Pinpoint the cell where the given text exists, returning its (X, Y) midpoint coordinate. 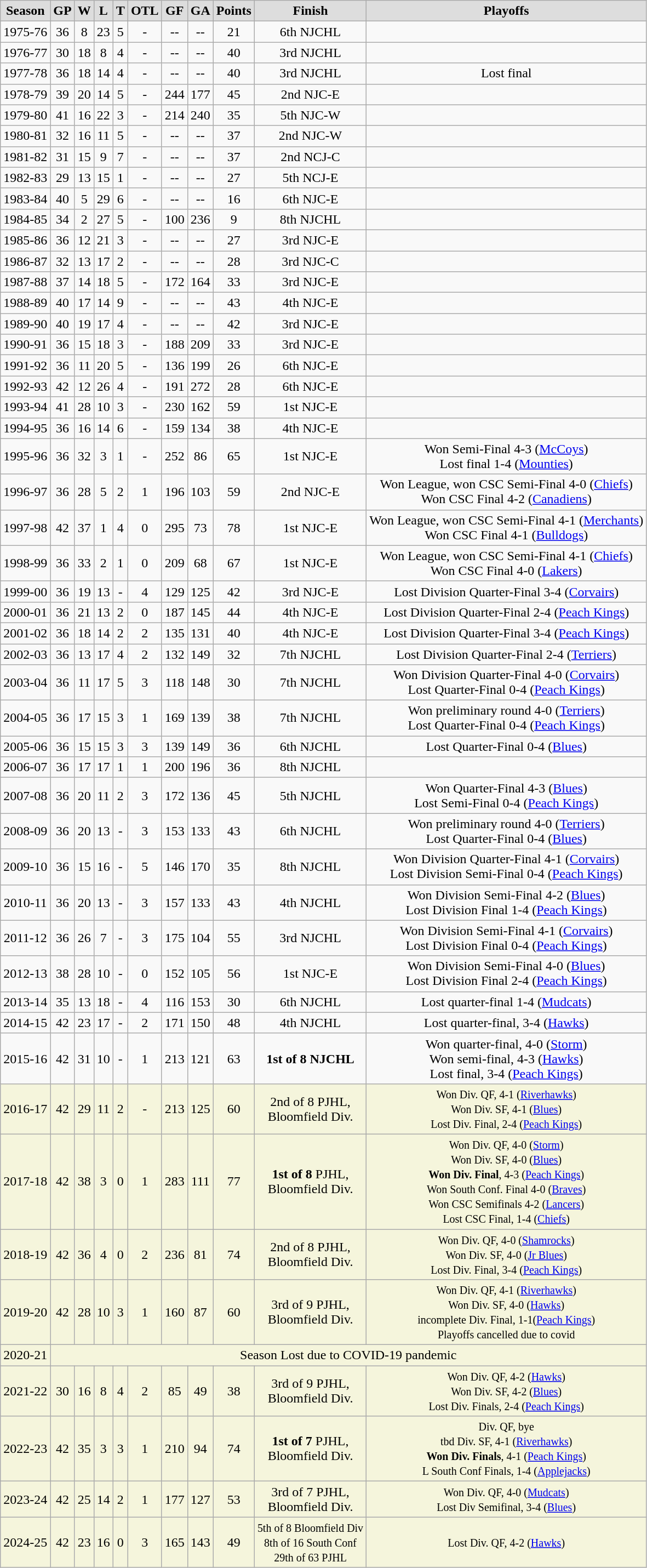
Lost final (506, 73)
1990-91 (25, 345)
2005-06 (25, 746)
1987-88 (25, 282)
73 (201, 527)
2009-10 (25, 867)
Lost quarter-final, 3-4 (Hawks) (506, 1023)
Won Div. QF, 4-0 (Shamrocks)Won Div. SF, 4-0 (Jr Blues)Lost Div. Final, 3-4 (Peach Kings) (506, 1254)
1976-77 (25, 53)
Won Div. QF, 4-0 (Mudcats)Lost Div Semifinal, 3-4 (Blues) (506, 1499)
Lost Division Quarter-Final 3-4 (Peach Kings) (506, 633)
1997-98 (25, 527)
1988-89 (25, 303)
2007-08 (25, 796)
55 (233, 938)
Won Div. QF, 4-2 (Hawks)Won Div. SF, 4-2 (Blues)Lost Div. Finals, 2-4 (Peach Kings) (506, 1391)
1995-96 (25, 456)
1999-00 (25, 591)
81 (201, 1254)
2006-07 (25, 767)
129 (174, 591)
2023-24 (25, 1499)
Points (233, 11)
1989-90 (25, 324)
272 (201, 386)
Lost Division Quarter-Final 3-4 (Corvairs) (506, 591)
175 (174, 938)
135 (174, 633)
2022-23 (25, 1449)
77 (233, 1182)
116 (174, 1002)
Won League, won CSC Semi-Final 4-0 (Chiefs)Won CSC Final 4-2 (Canadiens) (506, 492)
2008-09 (25, 831)
2004-05 (25, 718)
105 (201, 973)
199 (201, 366)
2024-25 (25, 1542)
Playoffs (506, 11)
Won Div. QF, 4-1 (Riverhawks)Won Div. SF, 4-0 (Hawks)incomplete Div. Final, 1-1(Peach Kings) Playoffs cancelled due to covid (506, 1312)
1985-86 (25, 240)
171 (174, 1023)
87 (201, 1312)
94 (201, 1449)
1st of 7 PJHL, Bloomfield Div. (310, 1449)
Lost Division Quarter-Final 2-4 (Terriers) (506, 654)
1977-78 (25, 73)
Lost Div. QF, 4-2 (Hawks) (506, 1542)
252 (174, 456)
1992-93 (25, 386)
1st of 8 NJCHL (310, 1058)
1975-76 (25, 32)
86 (201, 456)
1981-82 (25, 157)
Won Division Semi-Final 4-2 (Blues)Lost Division Final 1-4 (Peach Kings) (506, 902)
1982-83 (25, 178)
2020-21 (25, 1355)
170 (201, 867)
240 (201, 115)
2010-11 (25, 902)
Season (25, 11)
Lost Division Quarter-Final 2-4 (Peach Kings) (506, 612)
Won Division Semi-Final 4-0 (Blues)Lost Division Final 2-4 (Peach Kings) (506, 973)
200 (174, 767)
2nd NCJ-C (310, 157)
127 (201, 1499)
2011-12 (25, 938)
214 (174, 115)
Lost quarter-final 1-4 (Mudcats) (506, 1002)
Season Lost due to COVID-19 pandemic (348, 1355)
78 (233, 527)
295 (174, 527)
68 (201, 563)
Won Quarter-Final 4-3 (Blues)Lost Semi-Final 0-4 (Peach Kings) (506, 796)
244 (174, 94)
283 (174, 1182)
1984-85 (25, 219)
2002-03 (25, 654)
56 (233, 973)
Won League, won CSC Semi-Final 4-1 (Chiefs)Won CSC Final 4-0 (Lakers) (506, 563)
5th of 8 Bloomfield Div8th of 16 South Conf29th of 63 PJHL (310, 1542)
100 (174, 219)
2012-13 (25, 973)
2019-20 (25, 1312)
2017-18 (25, 1182)
22 (103, 115)
159 (174, 428)
230 (174, 407)
44 (233, 612)
34 (62, 219)
1994-95 (25, 428)
2013-14 (25, 1002)
1993-94 (25, 407)
191 (174, 386)
1983-84 (25, 198)
25 (84, 1499)
85 (174, 1391)
210 (174, 1449)
GA (201, 11)
L (103, 11)
111 (201, 1182)
143 (201, 1542)
W (84, 11)
131 (201, 633)
63 (233, 1058)
165 (174, 1542)
3rd of 7 PJHL, Bloomfield Div. (310, 1499)
Lost Quarter-Final 0-4 (Blues) (506, 746)
150 (201, 1023)
3rd NJC-C (310, 261)
148 (201, 683)
2001-02 (25, 633)
Div. QF, byetbd Div. SF, 4-1 (Riverhawks)Won Div. Finals, 4-1 (Peach Kings)L South Conf Finals, 1-4 (Applejacks) (506, 1449)
160 (174, 1312)
Won preliminary round 4-0 (Terriers)Lost Quarter-Final 0-4 (Peach Kings) (506, 718)
187 (174, 612)
2021-22 (25, 1391)
Won Semi-Final 4-3 (McCoys)Lost final 1-4 (Mounties) (506, 456)
OTL (145, 11)
162 (201, 407)
39 (62, 94)
2015-16 (25, 1058)
121 (201, 1058)
157 (174, 902)
1986-87 (25, 261)
1978-79 (25, 94)
118 (174, 683)
5th NJCHL (310, 796)
1991-92 (25, 366)
48 (233, 1023)
GF (174, 11)
164 (201, 282)
1979-80 (25, 115)
Won Division Quarter-Final 4-0 (Corvairs)Lost Quarter-Final 0-4 (Peach Kings) (506, 683)
Won Div. QF, 4-1 (Riverhawks)Won Div. SF, 4-1 (Blues)Lost Div. Final, 2-4 (Peach Kings) (506, 1109)
5th NJC-W (310, 115)
2016-17 (25, 1109)
Won League, won CSC Semi-Final 4-1 (Merchants)Won CSC Final 4-1 (Bulldogs) (506, 527)
1996-97 (25, 492)
1st of 8 PJHL, Bloomfield Div. (310, 1182)
Won Division Quarter-Final 4-1 (Corvairs)Lost Division Semi-Final 0-4 (Peach Kings) (506, 867)
152 (174, 973)
169 (174, 718)
134 (201, 428)
103 (201, 492)
2014-15 (25, 1023)
Won Division Semi-Final 4-1 (Corvairs)Lost Division Final 0-4 (Peach Kings) (506, 938)
2nd NJC-W (310, 136)
53 (233, 1499)
2003-04 (25, 683)
188 (174, 345)
132 (174, 654)
Won preliminary round 4-0 (Terriers)Lost Quarter-Final 0-4 (Blues) (506, 831)
GP (62, 11)
Won quarter-final, 4-0 (Storm)Won semi-final, 4-3 (Hawks)Lost final, 3-4 (Peach Kings) (506, 1058)
67 (233, 563)
2018-19 (25, 1254)
1998-99 (25, 563)
Finish (310, 11)
145 (201, 612)
146 (174, 867)
5th NCJ-E (310, 178)
104 (201, 938)
2000-01 (25, 612)
T (121, 11)
1980-81 (25, 136)
65 (233, 456)
